Identify which cell holds the provided text, then report its (X, Y) central coordinate. 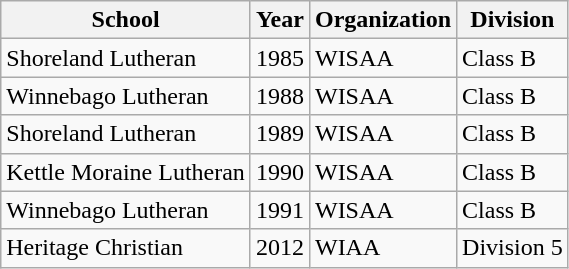
Heritage Christian (126, 248)
School (126, 20)
Organization (382, 20)
Division 5 (513, 248)
2012 (280, 248)
1985 (280, 58)
1989 (280, 134)
1990 (280, 172)
Year (280, 20)
1991 (280, 210)
Kettle Moraine Lutheran (126, 172)
1988 (280, 96)
Division (513, 20)
WIAA (382, 248)
